For the text-containing cell, return its midpoint in (X, Y) coordinate format. 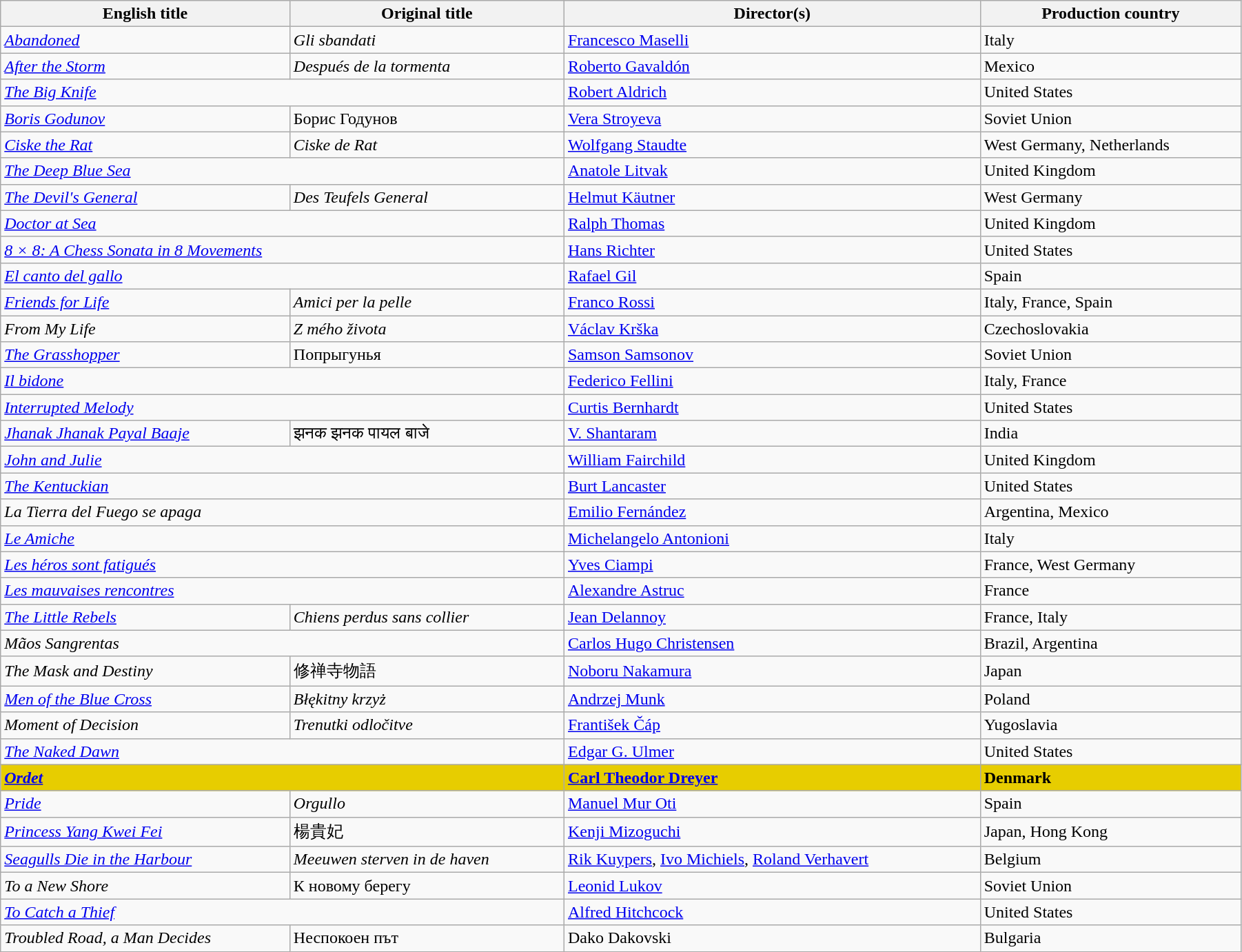
Curtis Bernhardt (772, 407)
Carl Theodor Dreyer (772, 778)
Gli sbandati (427, 40)
France, West Germany (1110, 565)
Błękitny krzyż (427, 699)
Meeuwen sterven in de haven (427, 860)
Japan (1110, 671)
Alfred Hitchcock (772, 912)
Le Amiche (283, 538)
Wolfgang Staudte (772, 145)
Попрыгунья (427, 355)
India (1110, 434)
Andrzej Munk (772, 699)
Robert Aldrich (772, 92)
Después de la tormenta (427, 66)
After the Storm (145, 66)
Trenutki odločitve (427, 725)
Pride (145, 804)
Bulgaria (1110, 938)
Václav Krška (772, 329)
František Čáp (772, 725)
Les héros sont fatigués (283, 565)
The Big Knife (283, 92)
Ciske de Rat (427, 145)
Yugoslavia (1110, 725)
Interrupted Melody (283, 407)
Mexico (1110, 66)
France (1110, 591)
Ralph Thomas (772, 223)
To a New Shore (145, 886)
Rik Kuypers, Ivo Michiels, Roland Verhavert (772, 860)
Argentina, Mexico (1110, 512)
From My Life (145, 329)
Il bidone (283, 381)
Z mého života (427, 329)
Amici per la pelle (427, 302)
Carlos Hugo Christensen (772, 643)
Alexandre Astruc (772, 591)
El canto del gallo (283, 276)
Poland (1110, 699)
Burt Lancaster (772, 486)
Brazil, Argentina (1110, 643)
8 × 8: A Chess Sonata in 8 Movements (283, 250)
Doctor at Sea (283, 223)
Director(s) (772, 14)
Francesco Maselli (772, 40)
Leonid Lukov (772, 886)
Michelangelo Antonioni (772, 538)
The Mask and Destiny (145, 671)
The Deep Blue Sea (283, 171)
West Germany (1110, 197)
France, Italy (1110, 617)
Неспокоен път (427, 938)
The Little Rebels (145, 617)
Italy, France (1110, 381)
English title (145, 14)
William Fairchild (772, 460)
Emilio Fernández (772, 512)
Roberto Gavaldón (772, 66)
Борис Годунов (427, 119)
Anatole Litvak (772, 171)
Dako Dakovski (772, 938)
Men of the Blue Cross (145, 699)
Princess Yang Kwei Fei (145, 831)
Edgar G. Ulmer (772, 751)
John and Julie (283, 460)
Jean Delannoy (772, 617)
Rafael Gil (772, 276)
Moment of Decision (145, 725)
Production country (1110, 14)
Mãos Sangrentas (283, 643)
Italy, France, Spain (1110, 302)
Troubled Road, a Man Decides (145, 938)
Federico Fellini (772, 381)
Samson Samsonov (772, 355)
Chiens perdus sans collier (427, 617)
Friends for Life (145, 302)
Les mauvaises rencontres (283, 591)
Kenji Mizoguchi (772, 831)
Orgullo (427, 804)
Boris Godunov (145, 119)
Seagulls Die in the Harbour (145, 860)
Original title (427, 14)
Helmut Käutner (772, 197)
Belgium (1110, 860)
Franco Rossi (772, 302)
Yves Ciampi (772, 565)
Des Teufels General (427, 197)
The Kentuckian (283, 486)
To Catch a Thief (283, 912)
झनक झनक पायल बाजे (427, 434)
West Germany, Netherlands (1110, 145)
修禅寺物語 (427, 671)
Denmark (1110, 778)
The Naked Dawn (283, 751)
Manuel Mur Oti (772, 804)
Abandoned (145, 40)
Japan, Hong Kong (1110, 831)
V. Shantaram (772, 434)
Czechoslovakia (1110, 329)
The Devil's General (145, 197)
К новому берегу (427, 886)
The Grasshopper (145, 355)
楊貴妃 (427, 831)
Ordet (283, 778)
Noboru Nakamura (772, 671)
La Tierra del Fuego se apaga (283, 512)
Hans Richter (772, 250)
Jhanak Jhanak Payal Baaje (145, 434)
Vera Stroyeva (772, 119)
Ciske the Rat (145, 145)
